Locate the cell with the specified text and output its (x, y) center coordinate. 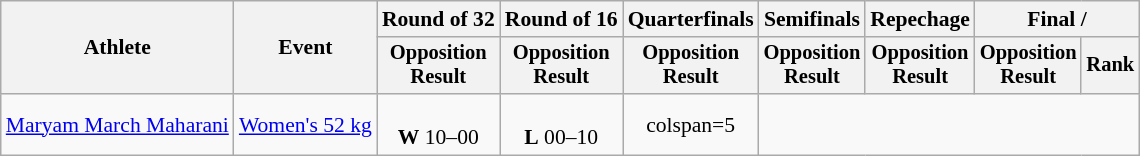
Rank (1110, 66)
L 00–10 (562, 124)
Women's 52 kg (306, 124)
Maryam March Maharani (118, 124)
Final / (1057, 19)
W 10–00 (438, 124)
Round of 16 (562, 19)
Round of 32 (438, 19)
Athlete (118, 48)
Semifinals (812, 19)
colspan=5 (691, 124)
Repechage (920, 19)
Quarterfinals (691, 19)
Event (306, 48)
